Search for the cell housing the specified text and yield its [x, y] center coordinate. 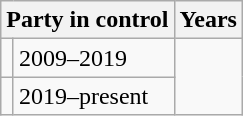
Years [208, 20]
2019–present [94, 96]
Party in control [88, 20]
2009–2019 [94, 58]
